Pinpoint the cell where the given text exists, returning its (x, y) midpoint coordinate. 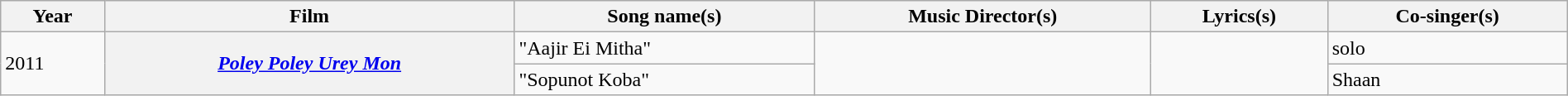
Co-singer(s) (1447, 17)
Poley Poley Urey Mon (309, 64)
Film (309, 17)
"Aajir Ei Mitha" (665, 48)
2011 (53, 64)
Music Director(s) (982, 17)
Shaan (1447, 79)
"Sopunot Koba" (665, 79)
Year (53, 17)
Song name(s) (665, 17)
solo (1447, 48)
Lyrics(s) (1240, 17)
